Extract the (X, Y) coordinate from the center of the cell holding the provided text.  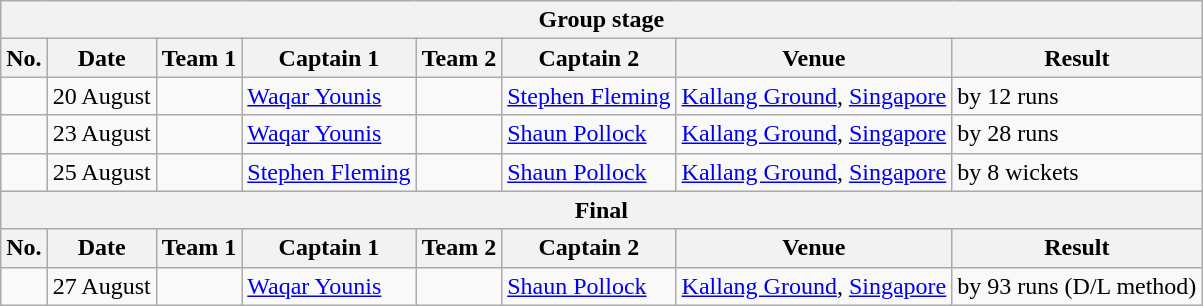
27 August (102, 286)
Final (602, 210)
by 28 runs (1077, 134)
by 12 runs (1077, 96)
20 August (102, 96)
25 August (102, 172)
by 8 wickets (1077, 172)
23 August (102, 134)
by 93 runs (D/L method) (1077, 286)
Group stage (602, 20)
